Identify which cell holds the provided text, then report its (x, y) central coordinate. 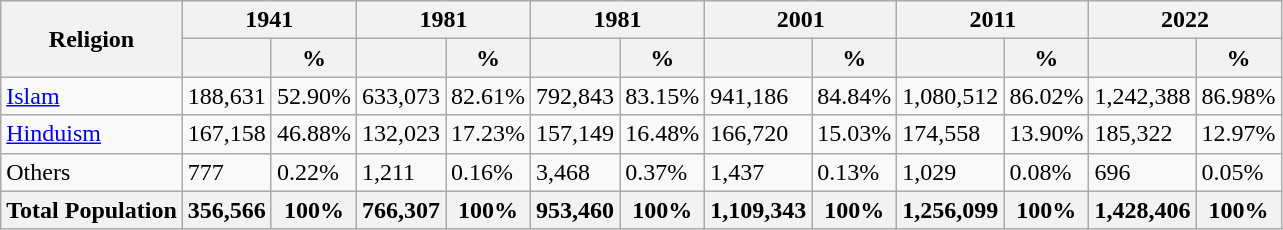
1,211 (400, 172)
13.90% (1046, 134)
1,256,099 (950, 210)
766,307 (400, 210)
1,029 (950, 172)
941,186 (758, 96)
167,158 (226, 134)
132,023 (400, 134)
83.15% (662, 96)
15.03% (854, 134)
46.88% (314, 134)
1,109,343 (758, 210)
Hinduism (92, 134)
82.61% (488, 96)
12.97% (1238, 134)
0.08% (1046, 172)
953,460 (576, 210)
792,843 (576, 96)
3,468 (576, 172)
1941 (269, 20)
1,437 (758, 172)
Religion (92, 39)
86.02% (1046, 96)
185,322 (1142, 134)
0.13% (854, 172)
696 (1142, 172)
0.22% (314, 172)
0.16% (488, 172)
Total Population (92, 210)
84.84% (854, 96)
Others (92, 172)
16.48% (662, 134)
2011 (993, 20)
86.98% (1238, 96)
633,073 (400, 96)
188,631 (226, 96)
1,242,388 (1142, 96)
777 (226, 172)
2001 (801, 20)
1,428,406 (1142, 210)
17.23% (488, 134)
1,080,512 (950, 96)
0.05% (1238, 172)
166,720 (758, 134)
174,558 (950, 134)
2022 (1185, 20)
356,566 (226, 210)
Islam (92, 96)
52.90% (314, 96)
0.37% (662, 172)
157,149 (576, 134)
